Extract the (x, y) coordinate from the center of the cell holding the provided text.  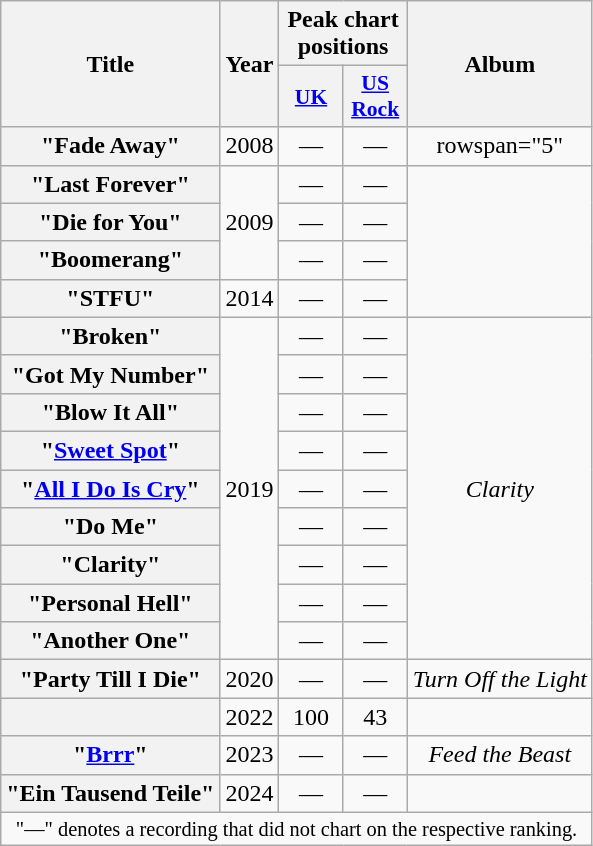
USRock (375, 96)
"Got My Number" (110, 374)
"Sweet Spot" (110, 450)
"Another One" (110, 641)
UK (311, 96)
100 (311, 717)
2009 (250, 222)
2008 (250, 146)
Peak chart positions (343, 34)
"Party Till I Die" (110, 679)
2020 (250, 679)
Album (500, 64)
"Fade Away" (110, 146)
"Broken" (110, 336)
2014 (250, 298)
"Do Me" (110, 527)
"STFU" (110, 298)
"Brrr" (110, 755)
"Die for You" (110, 222)
"Boomerang" (110, 260)
Feed the Beast (500, 755)
2023 (250, 755)
2024 (250, 793)
"—" denotes a recording that did not chart on the respective ranking. (297, 829)
Year (250, 64)
"Blow It All" (110, 412)
43 (375, 717)
"Clarity" (110, 565)
2022 (250, 717)
Title (110, 64)
2019 (250, 488)
"All I Do Is Cry" (110, 489)
"Ein Tausend Teile" (110, 793)
"Last Forever" (110, 184)
rowspan="5" (500, 146)
Clarity (500, 488)
Turn Off the Light (500, 679)
"Personal Hell" (110, 603)
